For the text-containing cell, return its midpoint in (X, Y) coordinate format. 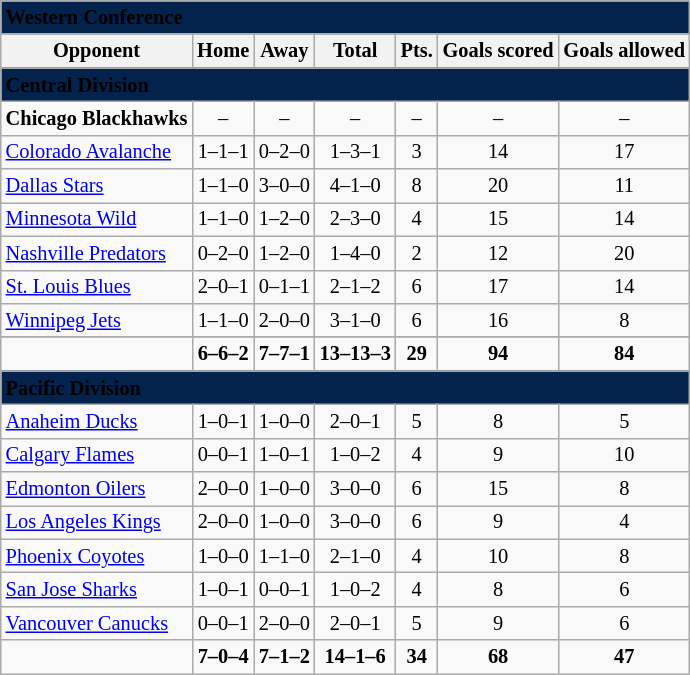
Chicago Blackhawks (97, 118)
0–1–1 (284, 287)
4–1–0 (356, 186)
47 (624, 657)
Total (356, 51)
Vancouver Canucks (97, 623)
Pacific Division (346, 388)
14–1–6 (356, 657)
Home (223, 51)
Minnesota Wild (97, 219)
Western Conference (346, 17)
7–7–1 (284, 354)
Calgary Flames (97, 455)
Colorado Avalanche (97, 152)
34 (417, 657)
Phoenix Coyotes (97, 556)
Goals scored (498, 51)
84 (624, 354)
Winnipeg Jets (97, 320)
Edmonton Oilers (97, 489)
68 (498, 657)
Pts. (417, 51)
7–1–2 (284, 657)
Goals allowed (624, 51)
Dallas Stars (97, 186)
2–1–2 (356, 287)
2–3–0 (356, 219)
13–13–3 (356, 354)
2–1–0 (356, 556)
Anaheim Ducks (97, 421)
1–4–0 (356, 253)
2 (417, 253)
1–3–1 (356, 152)
6–6–2 (223, 354)
16 (498, 320)
11 (624, 186)
3 (417, 152)
San Jose Sharks (97, 589)
Away (284, 51)
Opponent (97, 51)
3–1–0 (356, 320)
Central Division (346, 85)
94 (498, 354)
1–1–1 (223, 152)
St. Louis Blues (97, 287)
Nashville Predators (97, 253)
29 (417, 354)
Los Angeles Kings (97, 522)
12 (498, 253)
7–0–4 (223, 657)
